Pinpoint the cell where the given text exists, returning its [X, Y] midpoint coordinate. 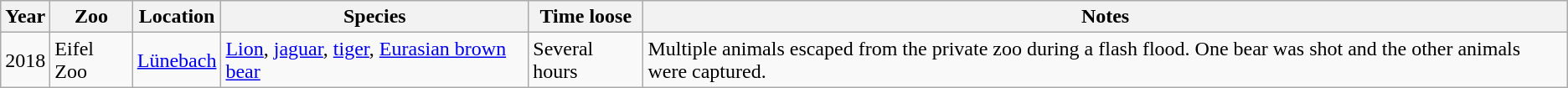
Zoo [91, 17]
Eifel Zoo [91, 60]
Several hours [586, 60]
Time loose [586, 17]
Lion, jaguar, tiger, Eurasian brown bear [375, 60]
Multiple animals escaped from the private zoo during a flash flood. One bear was shot and the other animals were captured. [1106, 60]
Species [375, 17]
Notes [1106, 17]
Year [25, 17]
2018 [25, 60]
Lünebach [177, 60]
Location [177, 17]
